Extract the (x, y) coordinate from the center of the cell holding the provided text.  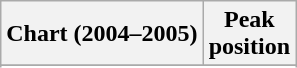
Peakposition (249, 34)
Chart (2004–2005) (102, 34)
